Locate the cell with the specified text and output its [x, y] center coordinate. 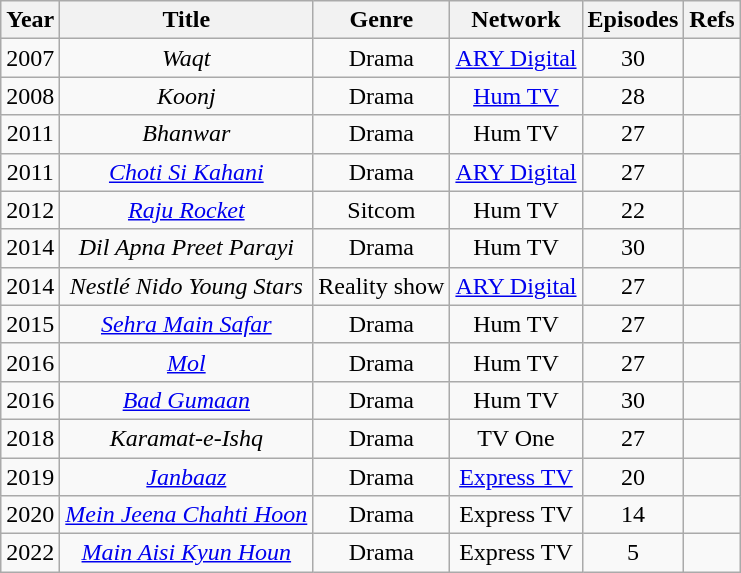
20 [633, 477]
Network [516, 20]
2008 [30, 96]
Sitcom [382, 210]
2020 [30, 515]
14 [633, 515]
2012 [30, 210]
Koonj [186, 96]
Karamat-e-Ishq [186, 438]
Sehra Main Safar [186, 324]
28 [633, 96]
2007 [30, 58]
Mein Jeena Chahti Hoon [186, 515]
Mol [186, 362]
TV One [516, 438]
Janbaaz [186, 477]
Raju Rocket [186, 210]
Bad Gumaan [186, 400]
2019 [30, 477]
Waqt [186, 58]
Bhanwar [186, 134]
22 [633, 210]
2022 [30, 553]
Main Aisi Kyun Houn [186, 553]
Nestlé Nido Young Stars [186, 286]
Episodes [633, 20]
Title [186, 20]
Year [30, 20]
Dil Apna Preet Parayi [186, 248]
2018 [30, 438]
Choti Si Kahani [186, 172]
5 [633, 553]
Refs [712, 20]
2015 [30, 324]
Reality show [382, 286]
Genre [382, 20]
